Identify which cell holds the provided text, then report its [x, y] central coordinate. 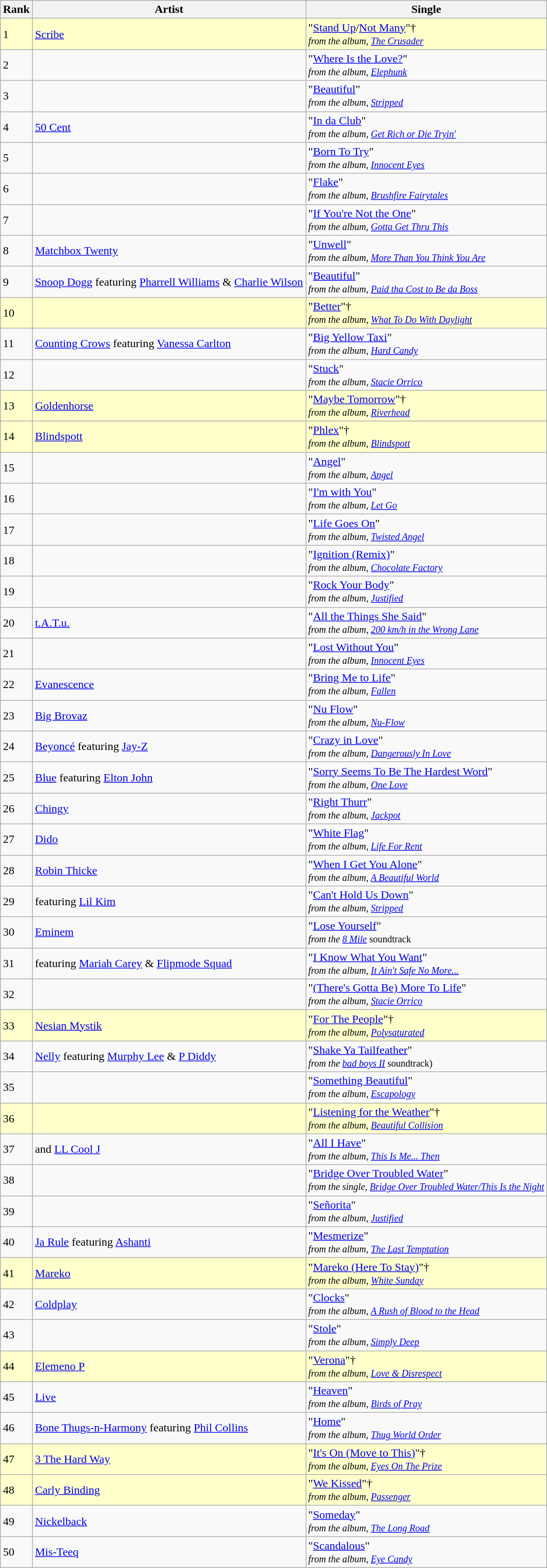
Rank [16, 10]
1 [16, 34]
45 [16, 1397]
9 [16, 282]
28 [16, 870]
Snoop Dogg featuring Pharrell Williams & Charlie Wilson [169, 282]
"Rock Your Body" from the album, Justified [426, 591]
37 [16, 1149]
"All the Things She Said" from the album, 200 km/h in the Wrong Lane [426, 623]
Counting Crows featuring Vanessa Carlton [169, 344]
50 Cent [169, 127]
Ja Rule featuring Ashanti [169, 1242]
"(There's Gotta Be) More To Life" from the album, Stacie Orrico [426, 994]
"If You're Not the One" from the album, Gotta Get Thru This [426, 220]
7 [16, 220]
Blindspott [169, 437]
8 [16, 250]
"Stole" from the album, Simply Deep [426, 1335]
"Someday" from the album, The Long Road [426, 1521]
24 [16, 747]
30 [16, 932]
"Big Yellow Taxi" from the album, Hard Candy [426, 344]
32 [16, 994]
"Flake" from the album, Brushfire Fairytales [426, 189]
48 [16, 1490]
21 [16, 653]
"Angel" from the album, Angel [426, 468]
20 [16, 623]
"Stuck" from the album, Stacie Orrico [426, 374]
49 [16, 1521]
"Unwell" from the album, More Than You Think You Are [426, 250]
"Beautiful" from the album, Stripped [426, 96]
Matchbox Twenty [169, 250]
"In da Club" from the album, Get Rich or Die Tryin' [426, 127]
Coldplay [169, 1304]
"Clocks" from the album, A Rush of Blood to the Head [426, 1304]
"Stand Up/Not Many"† from the album, The Crusader [426, 34]
"It's On (Move to This)"† from the album, Eyes On The Prize [426, 1459]
Mareko [169, 1273]
Blue featuring Elton John [169, 777]
Nickelback [169, 1521]
"Shake Ya Tailfeather" from the bad boys II soundtrack) [426, 1056]
"Something Beautiful" from the album, Escapology [426, 1088]
38 [16, 1180]
Scribe [169, 34]
46 [16, 1428]
5 [16, 158]
Big Brovaz [169, 715]
19 [16, 591]
31 [16, 964]
13 [16, 406]
Live [169, 1397]
Nesian Mystik [169, 1026]
"Lose Yourself" from the 8 Mile soundtrack [426, 932]
27 [16, 839]
26 [16, 809]
"Sorry Seems To Be The Hardest Word" from the album, One Love [426, 777]
"For The People"† from the album, Polysaturated [426, 1026]
"Home" from the album, Thug World Order [426, 1428]
"Mesmerize" from the album, The Last Temptation [426, 1242]
"Lost Without You" from the album, Innocent Eyes [426, 653]
36 [16, 1118]
Beyoncé featuring Jay-Z [169, 747]
"When I Get You Alone" from the album, A Beautiful World [426, 870]
22 [16, 685]
Mis-Teeq [169, 1552]
42 [16, 1304]
"Heaven" from the album, Birds of Pray [426, 1397]
Dido [169, 839]
14 [16, 437]
Robin Thicke [169, 870]
t.A.T.u. [169, 623]
"Better"† from the album, What To Do With Daylight [426, 312]
35 [16, 1088]
"Can't Hold Us Down" from the album, Stripped [426, 902]
"Life Goes On" from the album, Twisted Angel [426, 529]
"Born To Try" from the album, Innocent Eyes [426, 158]
"We Kissed"† from the album, Passenger [426, 1490]
"Bridge Over Troubled Water" from the single, Bridge Over Troubled Water/This Is the Night [426, 1180]
10 [16, 312]
"Ignition (Remix)" from the album, Chocolate Factory [426, 561]
2 [16, 65]
12 [16, 374]
50 [16, 1552]
16 [16, 499]
29 [16, 902]
43 [16, 1335]
41 [16, 1273]
featuring Lil Kim [169, 902]
"Mareko (Here To Stay)"† from the album, White Sunday [426, 1273]
Bone Thugs-n-Harmony featuring Phil Collins [169, 1428]
"Bring Me to Life" from the album, Fallen [426, 685]
"Crazy in Love" from the album, Dangerously In Love [426, 747]
Eminem [169, 932]
Single [426, 10]
"Maybe Tomorrow"† from the album, Riverhead [426, 406]
39 [16, 1211]
"Phlex"† from the album, Blindspott [426, 437]
Artist [169, 10]
17 [16, 529]
"Where Is the Love?" from the album, Elephunk [426, 65]
Chingy [169, 809]
3 [16, 96]
Carly Binding [169, 1490]
3 The Hard Way [169, 1459]
featuring Mariah Carey & Flipmode Squad [169, 964]
Elemeno P [169, 1366]
Nelly featuring Murphy Lee & P Diddy [169, 1056]
4 [16, 127]
"All I Have" from the album, This Is Me... Then [426, 1149]
23 [16, 715]
"Scandalous" from the album, Eye Candy [426, 1552]
18 [16, 561]
44 [16, 1366]
"Listening for the Weather"† from the album, Beautiful Collision [426, 1118]
40 [16, 1242]
Goldenhorse [169, 406]
33 [16, 1026]
15 [16, 468]
and LL Cool J [169, 1149]
34 [16, 1056]
"Beautiful" from the album, Paid tha Cost to Be da Boss [426, 282]
"White Flag" from the album, Life For Rent [426, 839]
"Nu Flow" from the album, Nu-Flow [426, 715]
"I Know What You Want" from the album, It Ain't Safe No More... [426, 964]
"Verona"† from the album, Love & Disrespect [426, 1366]
6 [16, 189]
Evanescence [169, 685]
11 [16, 344]
"I'm with You" from the album, Let Go [426, 499]
47 [16, 1459]
"Right Thurr" from the album, Jackpot [426, 809]
25 [16, 777]
"Señorita" from the album, Justified [426, 1211]
